Extract the [X, Y] coordinate from the center of the cell holding the provided text.  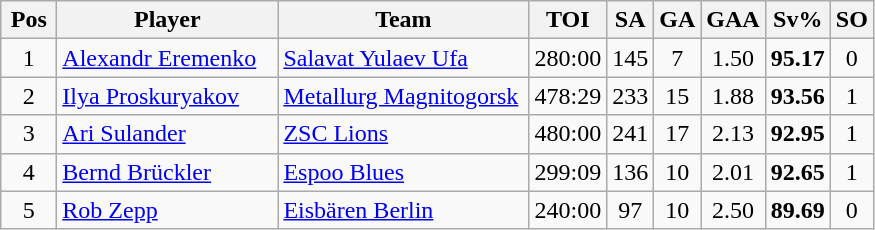
Player [168, 20]
15 [678, 96]
280:00 [568, 58]
136 [630, 172]
241 [630, 134]
7 [678, 58]
3 [29, 134]
2.50 [733, 210]
Espoo Blues [404, 172]
89.69 [798, 210]
93.56 [798, 96]
478:29 [568, 96]
92.65 [798, 172]
240:00 [568, 210]
GA [678, 20]
4 [29, 172]
299:09 [568, 172]
Bernd Brückler [168, 172]
Metallurg Magnitogorsk [404, 96]
ZSC Lions [404, 134]
92.95 [798, 134]
Ari Sulander [168, 134]
Pos [29, 20]
97 [630, 210]
Alexandr Eremenko [168, 58]
145 [630, 58]
Team [404, 20]
Salavat Yulaev Ufa [404, 58]
480:00 [568, 134]
Eisbären Berlin [404, 210]
SA [630, 20]
SO [852, 20]
Ilya Proskuryakov [168, 96]
2 [29, 96]
5 [29, 210]
Rob Zepp [168, 210]
1.50 [733, 58]
TOI [568, 20]
Sv% [798, 20]
233 [630, 96]
95.17 [798, 58]
17 [678, 134]
2.13 [733, 134]
1.88 [733, 96]
GAA [733, 20]
2.01 [733, 172]
